Provide the [X, Y] coordinate of the cell's center where the given text is located.  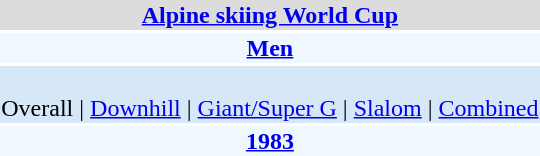
Alpine skiing World Cup [270, 15]
1983 [270, 141]
Men [270, 48]
Overall | Downhill | Giant/Super G | Slalom | Combined [270, 94]
